Output the [X, Y] coordinate of the center of the cell containing the given text.  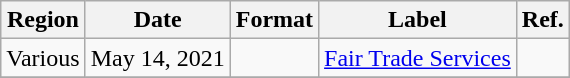
Region [43, 20]
Format [274, 20]
Fair Trade Services [418, 58]
May 14, 2021 [158, 58]
Ref. [542, 20]
Date [158, 20]
Various [43, 58]
Label [418, 20]
